Extract the [X, Y] coordinate from the center of the cell holding the provided text.  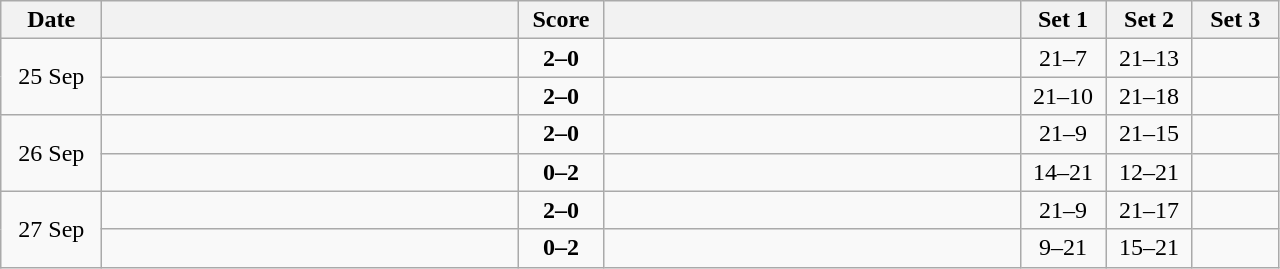
Set 3 [1235, 20]
21–7 [1063, 58]
Score [561, 20]
27 Sep [52, 229]
12–21 [1149, 172]
15–21 [1149, 248]
Set 1 [1063, 20]
21–10 [1063, 96]
Date [52, 20]
21–18 [1149, 96]
Set 2 [1149, 20]
21–15 [1149, 134]
26 Sep [52, 153]
21–17 [1149, 210]
14–21 [1063, 172]
25 Sep [52, 77]
21–13 [1149, 58]
9–21 [1063, 248]
